Output the (x, y) coordinate of the center of the cell containing the given text.  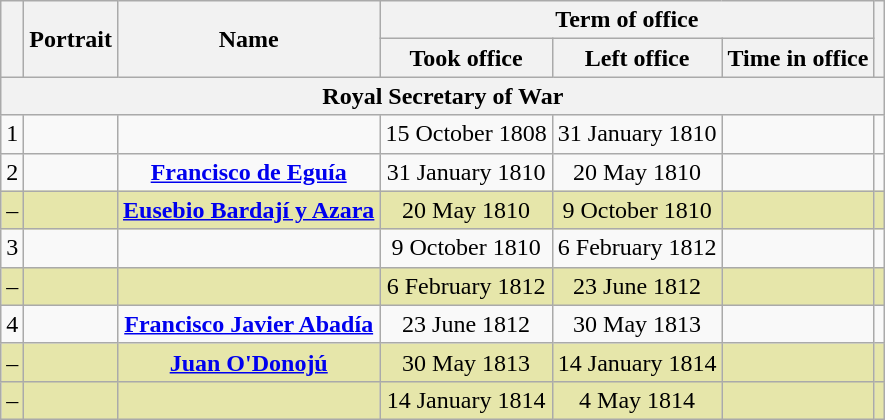
Royal Secretary of War (443, 96)
15 October 1808 (466, 134)
Left office (637, 58)
Portrait (71, 39)
Name (248, 39)
3 (12, 248)
Francisco de Eguía (248, 172)
2 (12, 172)
Francisco Javier Abadía (248, 324)
Term of office (627, 20)
1 (12, 134)
4 (12, 324)
Juan O'Donojú (248, 362)
4 May 1814 (637, 400)
Time in office (798, 58)
Took office (466, 58)
Eusebio Bardají y Azara (248, 210)
